Pinpoint the cell where the given text exists, returning its (X, Y) midpoint coordinate. 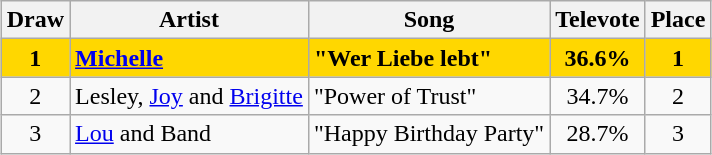
Lesley, Joy and Brigitte (190, 96)
36.6% (598, 58)
Song (428, 20)
"Wer Liebe lebt" (428, 58)
Artist (190, 20)
"Power of Trust" (428, 96)
Lou and Band (190, 134)
28.7% (598, 134)
"Happy Birthday Party" (428, 134)
34.7% (598, 96)
Draw (35, 20)
Place (678, 20)
Michelle (190, 58)
Televote (598, 20)
